Output the [X, Y] coordinate of the center of the cell containing the given text.  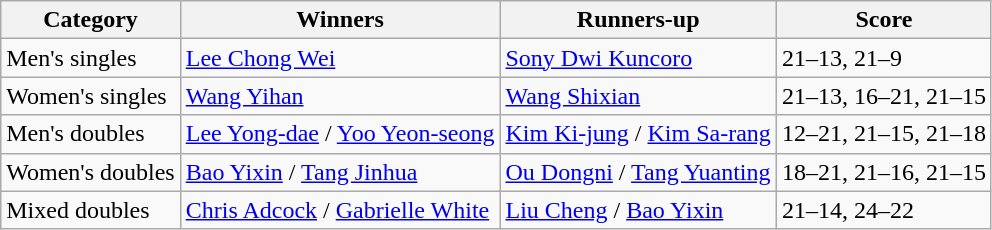
Runners-up [638, 20]
21–13, 16–21, 21–15 [884, 96]
Chris Adcock / Gabrielle White [340, 210]
Lee Yong-dae / Yoo Yeon-seong [340, 134]
Sony Dwi Kuncoro [638, 58]
Bao Yixin / Tang Jinhua [340, 172]
21–13, 21–9 [884, 58]
Category [90, 20]
18–21, 21–16, 21–15 [884, 172]
Men's doubles [90, 134]
Women's singles [90, 96]
Men's singles [90, 58]
Wang Shixian [638, 96]
12–21, 21–15, 21–18 [884, 134]
Kim Ki-jung / Kim Sa-rang [638, 134]
Liu Cheng / Bao Yixin [638, 210]
Wang Yihan [340, 96]
Winners [340, 20]
Score [884, 20]
Ou Dongni / Tang Yuanting [638, 172]
21–14, 24–22 [884, 210]
Mixed doubles [90, 210]
Women's doubles [90, 172]
Lee Chong Wei [340, 58]
